Provide the (x, y) coordinate of the cell's center where the given text is located.  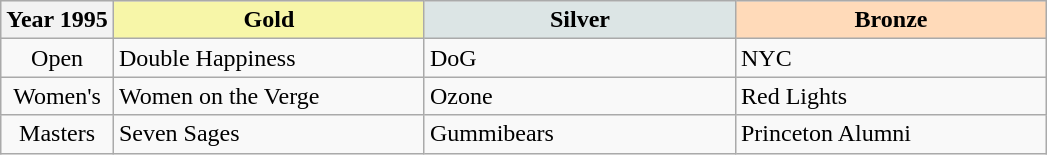
Silver (580, 20)
Seven Sages (268, 134)
Women's (58, 96)
Gold (268, 20)
Women on the Verge (268, 96)
Gummibears (580, 134)
NYC (890, 58)
Red Lights (890, 96)
Bronze (890, 20)
Masters (58, 134)
Open (58, 58)
Princeton Alumni (890, 134)
Ozone (580, 96)
DoG (580, 58)
Double Happiness (268, 58)
Year 1995 (58, 20)
